Determine the (x, y) coordinate at the center of the cell enclosing the given text.  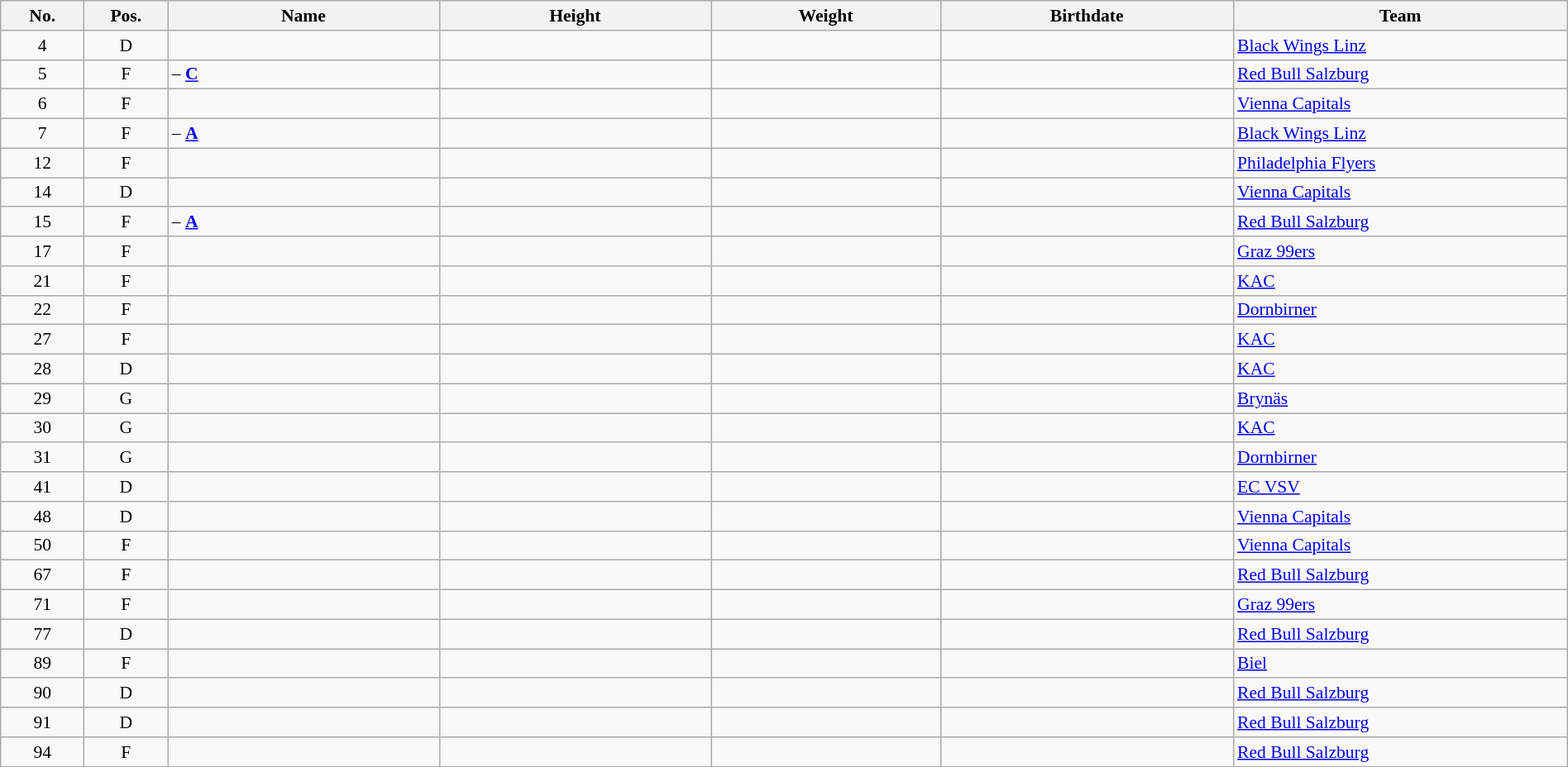
12 (43, 163)
Weight (826, 16)
41 (43, 487)
15 (43, 222)
Biel (1400, 664)
Height (575, 16)
No. (43, 16)
17 (43, 251)
77 (43, 634)
21 (43, 281)
29 (43, 398)
22 (43, 310)
4 (43, 45)
31 (43, 458)
14 (43, 193)
90 (43, 693)
Philadelphia Flyers (1400, 163)
50 (43, 545)
67 (43, 575)
EC VSV (1400, 487)
Name (304, 16)
7 (43, 134)
Birthdate (1087, 16)
Pos. (126, 16)
27 (43, 340)
94 (43, 752)
28 (43, 369)
71 (43, 605)
Team (1400, 16)
6 (43, 104)
– C (304, 74)
91 (43, 722)
Brynäs (1400, 398)
89 (43, 664)
48 (43, 517)
5 (43, 74)
30 (43, 428)
